Extract the (X, Y) coordinate from the center of the cell holding the provided text.  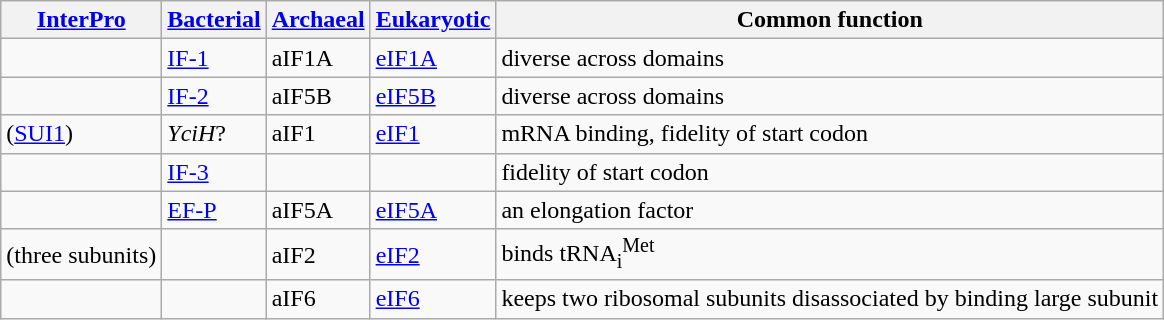
aIF6 (318, 299)
YciH? (214, 134)
eIF6 (433, 299)
(three subunits) (82, 254)
keeps two ribosomal subunits disassociated by binding large subunit (830, 299)
fidelity of start codon (830, 172)
eIF5B (433, 96)
Archaeal (318, 20)
IF-1 (214, 58)
eIF5A (433, 210)
EF-P (214, 210)
aIF1 (318, 134)
Common function (830, 20)
(SUI1) (82, 134)
an elongation factor (830, 210)
eIF2 (433, 254)
aIF5B (318, 96)
aIF5A (318, 210)
IF-3 (214, 172)
aIF2 (318, 254)
Eukaryotic (433, 20)
aIF1A (318, 58)
IF-2 (214, 96)
InterPro (82, 20)
eIF1A (433, 58)
mRNA binding, fidelity of start codon (830, 134)
Bacterial (214, 20)
eIF1 (433, 134)
binds tRNAiMet (830, 254)
